For the text-containing cell, return its midpoint in (X, Y) coordinate format. 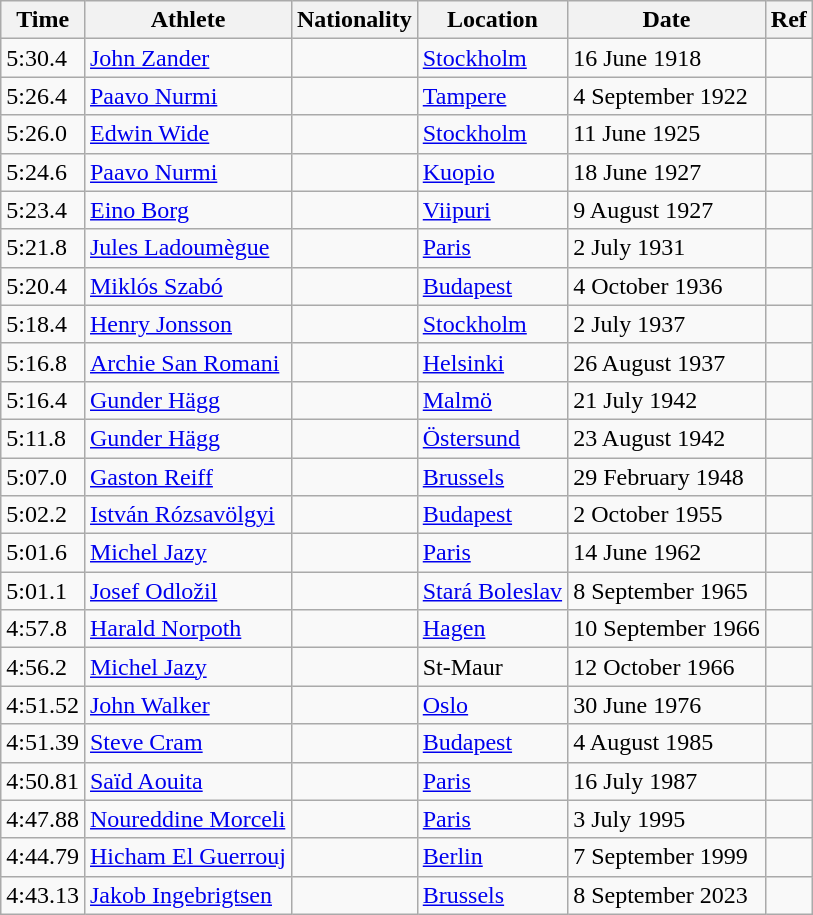
Jakob Ingebrigtsen (188, 895)
8 September 2023 (667, 895)
Steve Cram (188, 743)
5:21.8 (43, 248)
5:11.8 (43, 438)
Hagen (492, 629)
St-Maur (492, 667)
Tampere (492, 96)
4 August 1985 (667, 743)
2 July 1931 (667, 248)
Gaston Reiff (188, 477)
4:50.81 (43, 781)
11 June 1925 (667, 134)
5:30.4 (43, 58)
3 July 1995 (667, 819)
Location (492, 20)
5:16.8 (43, 362)
5:01.6 (43, 553)
4:47.88 (43, 819)
12 October 1966 (667, 667)
4:44.79 (43, 857)
Eino Borg (188, 210)
Nationality (354, 20)
István Rózsavölgyi (188, 515)
Viipuri (492, 210)
2 July 1937 (667, 324)
29 February 1948 (667, 477)
5:24.6 (43, 172)
John Zander (188, 58)
Noureddine Morceli (188, 819)
4 September 1922 (667, 96)
5:26.4 (43, 96)
5:16.4 (43, 400)
4:56.2 (43, 667)
5:23.4 (43, 210)
5:20.4 (43, 286)
Miklós Szabó (188, 286)
Kuopio (492, 172)
5:02.2 (43, 515)
5:07.0 (43, 477)
Stará Boleslav (492, 591)
Hicham El Guerrouj (188, 857)
Ref (788, 20)
Athlete (188, 20)
Malmö (492, 400)
16 July 1987 (667, 781)
14 June 1962 (667, 553)
26 August 1937 (667, 362)
10 September 1966 (667, 629)
4:51.39 (43, 743)
16 June 1918 (667, 58)
Time (43, 20)
8 September 1965 (667, 591)
30 June 1976 (667, 705)
Oslo (492, 705)
Östersund (492, 438)
Henry Jonsson (188, 324)
Saïd Aouita (188, 781)
Harald Norpoth (188, 629)
Helsinki (492, 362)
5:01.1 (43, 591)
23 August 1942 (667, 438)
18 June 1927 (667, 172)
5:18.4 (43, 324)
4 October 1936 (667, 286)
2 October 1955 (667, 515)
Berlin (492, 857)
4:51.52 (43, 705)
5:26.0 (43, 134)
4:57.8 (43, 629)
21 July 1942 (667, 400)
Date (667, 20)
Josef Odložil (188, 591)
7 September 1999 (667, 857)
John Walker (188, 705)
Jules Ladoumègue (188, 248)
4:43.13 (43, 895)
Edwin Wide (188, 134)
Archie San Romani (188, 362)
9 August 1927 (667, 210)
